Detect which cell encompasses the target text, then output its [x, y] center coordinate. 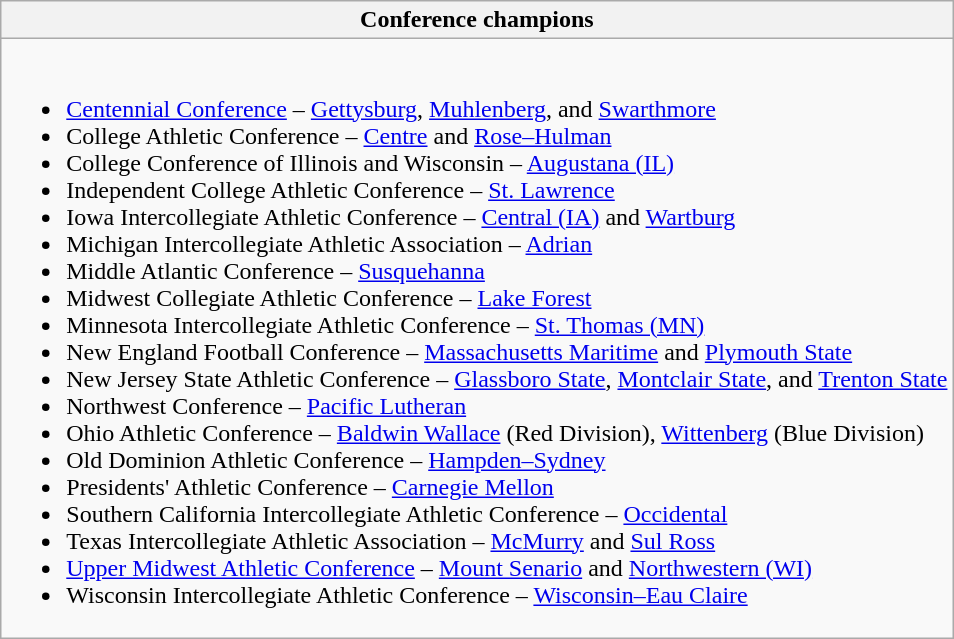
Conference champions [477, 20]
